From the cell containing the given text, extract its center point as [X, Y] coordinate. 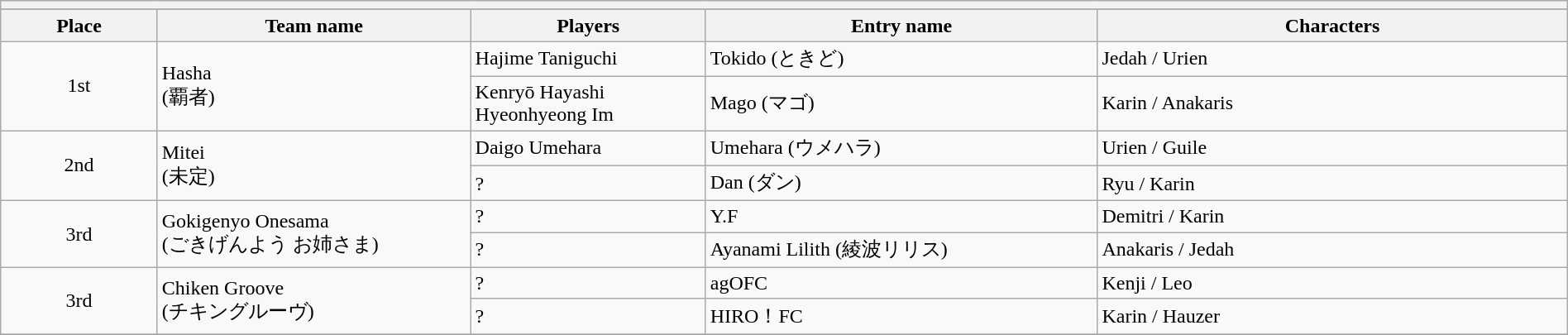
Ayanami Lilith (綾波リリス) [901, 250]
Daigo Umehara [588, 149]
Y.F [901, 217]
HIRO！FC [901, 316]
Entry name [901, 26]
Kenryō HayashiHyeonhyeong Im [588, 103]
Team name [314, 26]
Mago (マゴ) [901, 103]
Hasha(覇者) [314, 86]
Anakaris / Jedah [1332, 250]
Demitri / Karin [1332, 217]
Kenji / Leo [1332, 283]
Karin / Hauzer [1332, 316]
Hajime Taniguchi [588, 60]
Dan (ダン) [901, 184]
agOFC [901, 283]
Characters [1332, 26]
Players [588, 26]
Karin / Anakaris [1332, 103]
Mitei(未定) [314, 165]
Ryu / Karin [1332, 184]
2nd [79, 165]
1st [79, 86]
Place [79, 26]
Tokido (ときど) [901, 60]
Umehara (ウメハラ) [901, 149]
Urien / Guile [1332, 149]
Gokigenyo Onesama(ごきげんよう お姉さま) [314, 235]
Chiken Groove(チキングルーヴ) [314, 301]
Jedah / Urien [1332, 60]
